Detect which cell encompasses the target text, then output its (X, Y) center coordinate. 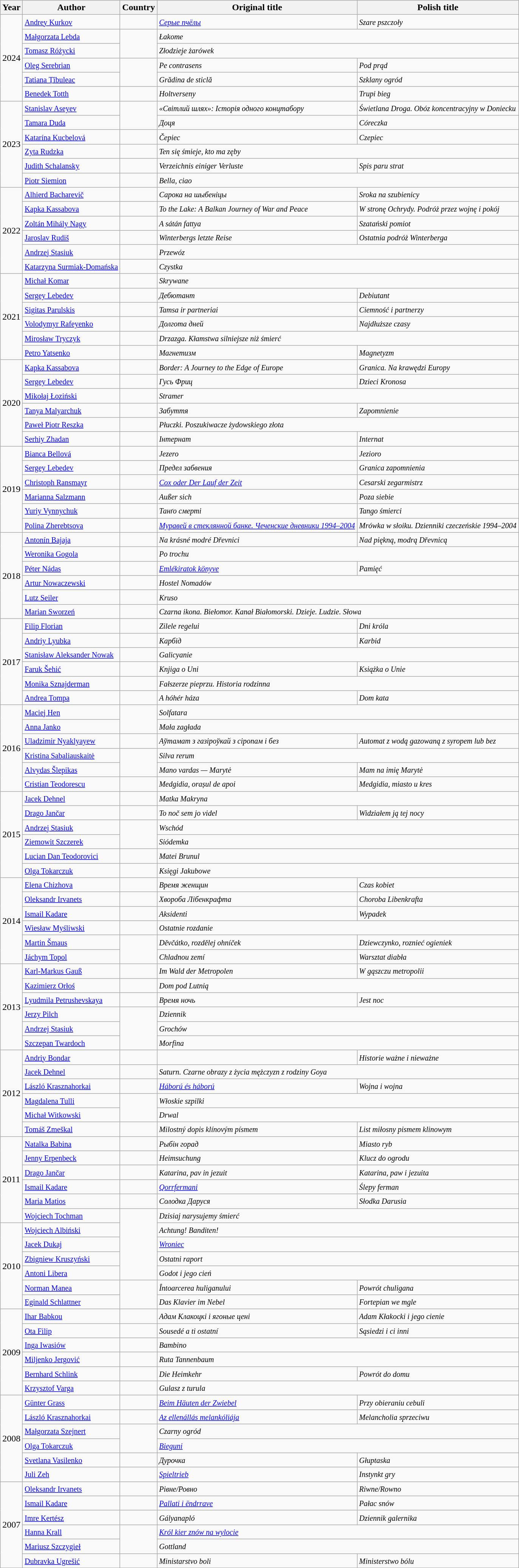
W stronę Ochrydy. Podróż przez wojnę i pokój (438, 209)
Долгота дней (257, 324)
Alvydas Šlepikas (71, 770)
Ihar Babkou (71, 1316)
Wypadek (438, 914)
Dni króla (438, 626)
Widziałem ją tej nocy (438, 813)
Juli Zeh (71, 1474)
Fałszerze pieprzu. Historia rodzinna (338, 683)
Magdalena Tulli (71, 1101)
Volodymyr Rafeyenko (71, 324)
Рыбін горад (257, 1144)
Dom kata (438, 698)
Choroba Libenkrafta (438, 899)
2015 (11, 834)
Katarína Kucbelová (71, 137)
Die Heimkehr (257, 1374)
Holtverseny (257, 94)
Муравей в стеклянной банке. Чеченские дневники 1994–2004 (257, 525)
Verzeichnis einiger Verluste (257, 165)
Adam Kłakocki i jego cienie (438, 1316)
2011 (11, 1180)
Fortepian we mgle (438, 1302)
2018 (11, 575)
Medgidia, miasto u kres (438, 784)
Dziennik (338, 1014)
Ministerstwo bólu (438, 1561)
Galicyanie (338, 655)
Sąsiedzi i ci inni (438, 1330)
Szklany ogród (438, 79)
Judith Schalansky (71, 165)
Petro Yatsenko (71, 353)
Paweł Piotr Reszka (71, 425)
2024 (11, 58)
Michał Witkowski (71, 1115)
Čepiec (257, 137)
Emlékiratok könyve (257, 568)
Na krásné modré Dřevnici (257, 540)
Kruso (338, 597)
Pod prąd (438, 65)
Wojciech Tochman (71, 1215)
Ten się śmieje, kto ma zęby (338, 151)
Sigitas Parulskis (71, 309)
Ministarstvo boli (257, 1561)
Lutz Seiler (71, 597)
Ota Filip (71, 1330)
Spis paru strat (438, 165)
Dziewczynko, roznieć ogieniek (438, 942)
Siódemka (338, 841)
Powrót do domu (438, 1374)
Achtung! Banditen! (338, 1230)
Cristian Teodorescu (71, 784)
Solfatara (338, 712)
Michał Komar (71, 281)
Stanislav Aseyev (71, 108)
Bambino (338, 1345)
Zilele regelui (257, 626)
2010 (11, 1266)
Lyudmila Petrushevskaya (71, 1000)
Sousedé a ti ostatní (257, 1330)
A hóhér háza (257, 698)
Cox oder Der Lauf der Zeit (257, 482)
Maciej Hen (71, 712)
Po trochu (338, 554)
Tango śmierci (438, 511)
Monika Sznajderman (71, 683)
Mano vardas — Marytė (257, 770)
Matka Makryna (338, 798)
Aksidenti (257, 914)
Ziemowit Szczerek (71, 841)
Mała zagłada (338, 727)
Время ночь (257, 1000)
Mam na imię Marytė (438, 770)
W gąszczu metropolii (438, 971)
Außer sich (257, 496)
Jest noc (438, 1000)
Jaroslav Rudiš (71, 238)
Ruta Tannenbaum (338, 1359)
Szare pszczoły (438, 22)
2023 (11, 144)
Карбід (257, 640)
Czarna ikona. Biełomor. Kanał Białomorski. Dzieje. Ludzie. Słowa (338, 611)
Czystka (338, 266)
Дурочка (257, 1460)
Ciemność i partnerzy (438, 309)
Gulasz z turula (338, 1388)
2007 (11, 1525)
Забуття (257, 410)
Czepiec (438, 137)
Drwal (338, 1115)
Günter Grass (71, 1403)
Czas kobiet (438, 885)
Andriy Bondar (71, 1057)
Katarina, paw i jezuita (438, 1172)
Miljenko Jergović (71, 1359)
Year (11, 8)
Morfina (338, 1043)
Kazimierz Orłoś (71, 985)
2020 (11, 403)
Jáchym Topol (71, 957)
Jezero (257, 453)
Magnetyzm (438, 353)
Karl-Markus Gauß (71, 971)
Marian Sworzeń (71, 611)
Głuptaska (438, 1460)
Wiesław Myśliwski (71, 928)
Eginald Schlattner (71, 1302)
Az ellenállás melankóliája (257, 1417)
To noč sem jo videl (257, 813)
Mariusz Szczygieł (71, 1546)
Yuriy Vynnychuk (71, 511)
2012 (11, 1093)
Matei Brunul (338, 856)
Polish title (438, 8)
Jerzy Pilch (71, 1014)
Krzysztof Varga (71, 1388)
Wojna i wojna (438, 1086)
Łakome (338, 36)
Pałac snów (438, 1503)
Dom pod Lutnią (338, 985)
Księgi Jakubowe (338, 870)
Mrówka w słoiku. Dzienniki czeczeńskie 1994–2004 (438, 525)
Jezioro (438, 453)
Internat (438, 439)
Wschód (338, 827)
Nad piękną, modrą Dřevnicą (438, 540)
2008 (11, 1438)
Król kier znów na wylocie (338, 1532)
Medgidia, orașul de apoi (257, 784)
2017 (11, 662)
Elena Chizhova (71, 885)
Heimsuchung (257, 1158)
Riwne/Rowno (438, 1489)
Gottland (338, 1546)
Granica. Na krawędzi Europy (438, 367)
Pamięć (438, 568)
Małgorzata Lebda (71, 36)
Christoph Ransmayr (71, 482)
Filip Florian (71, 626)
Córeczka (438, 122)
Skrywane (338, 281)
Сарока на шыбеніцы (257, 195)
2022 (11, 230)
2019 (11, 489)
Wroniec (338, 1244)
Saturn. Czarne obrazy z życia mężczyzn z rodziny Goya (338, 1072)
To the Lake: A Balkan Journey of War and Peace (257, 209)
Norman Manea (71, 1287)
Martin Šmaus (71, 942)
Godot i jego cień (338, 1273)
Beim Häuten der Zwiebel (257, 1403)
Karbid (438, 640)
Предел забвения (257, 468)
Przewóz (338, 252)
Ostatnia podróż Winterberga (438, 238)
Магнетизм (257, 353)
Poza siebie (438, 496)
Maria Matios (71, 1201)
Bernhard Schlink (71, 1374)
Sroka na szubienicy (438, 195)
Péter Nádas (71, 568)
2009 (11, 1352)
Das Klavier im Nebel (257, 1302)
Powrót chuligana (438, 1287)
A sátán fattya (257, 223)
Время женщин (257, 885)
Granica zapomnienia (438, 468)
Гусь Фриц (257, 381)
«Світлий шлях»: Історія одного концтабору (257, 108)
Marianna Salzmann (71, 496)
2013 (11, 1007)
Аўтамат з газіроўкай з сіропам і без (257, 741)
Zbigniew Kruszyński (71, 1259)
Танґо смерті (257, 511)
Адам Клакоцкі і ягоные цені (257, 1316)
Author (71, 8)
Polina Zherebtsova (71, 525)
Ślepy ferman (438, 1187)
Katarzyna Surmiak-Domańska (71, 266)
Дебютант (257, 295)
Knjiga o Uni (257, 669)
Płuczki. Poszukiwacze żydowskiego złota (338, 425)
Рівне/Ровно (257, 1489)
Zapomnienie (438, 410)
Kristina Sabaliauskaitė (71, 755)
2014 (11, 921)
Dziennik galernika (438, 1517)
Pallati i ëndrrave (257, 1503)
Serhiy Zhadan (71, 439)
Серые пчёлы (257, 22)
Tomasz Różycki (71, 51)
Zyta Rudzka (71, 151)
Melancholia sprzeciwu (438, 1417)
Pe contrasens (257, 65)
Jacek Dukaj (71, 1244)
Jenny Erpenbeck (71, 1158)
Hostel Nomadów (338, 583)
Czarny ogród (338, 1431)
Szatański pomiot (438, 223)
Automat z wodą gazowaną z syropem lub bez (438, 741)
Faruk Šehić (71, 669)
Tatiana Țîbuleac (71, 79)
Instynkt gry (438, 1474)
Trupi bieg (438, 94)
Szczepan Twardoch (71, 1043)
Mikołaj Łoziński (71, 396)
Historie ważne i nieważne (438, 1057)
Weronika Gogola (71, 554)
Wojciech Albiński (71, 1230)
Country (139, 8)
Andrey Kurkov (71, 22)
Antoni Libera (71, 1273)
Dzisiaj narysujemy śmierć (338, 1215)
Artur Nowaczewski (71, 583)
Im Wald der Metropolen (257, 971)
Original title (257, 8)
Chladnou zemí (257, 957)
Tomáš Zmeškal (71, 1129)
Natalka Babina (71, 1144)
Qorrfermani (257, 1187)
Tamsa ir partneriai (257, 309)
Małgorzata Szejnert (71, 1431)
Grădina de sticlă (257, 79)
Bieguni (338, 1446)
Bella, ciao (338, 180)
Svetlana Vasilenko (71, 1460)
Milostný dopis klínovým písmem (257, 1129)
Grochów (338, 1028)
Солодка Даруся (257, 1201)
Dzieci Kronosa (438, 381)
List miłosny pismem klinowym (438, 1129)
Andrea Tompa (71, 698)
Cesarski zegarmistrz (438, 482)
Хвороба Лібенкрафта (257, 899)
Gályanapló (257, 1517)
Zoltán Mihály Nagy (71, 223)
Debiutant (438, 295)
Katarina, pav in jezuit (257, 1172)
Dubravka Ugrešić (71, 1561)
Imre Kertész (71, 1517)
Antonín Bajaja (71, 540)
Lucian Dan Teodorovici (71, 856)
Anna Janko (71, 727)
Mirosław Tryczyk (71, 338)
Drzazga. Kłamstwa silniejsze niż śmierć (338, 338)
Stanisław Aleksander Nowak (71, 655)
Piotr Siemion (71, 180)
Ostatni raport (338, 1259)
Oleg Serebrian (71, 65)
Złodzieje żarówek (338, 51)
2021 (11, 317)
Háború és háború (257, 1086)
Włoskie szpilki (338, 1101)
Benedek Totth (71, 94)
Najdłuższe czasy (438, 324)
Spieltrieb (257, 1474)
Przy obieraniu cebuli (438, 1403)
Winterbergs letzte Reise (257, 238)
Інтернат (257, 439)
Uladzimir Nyaklyayew (71, 741)
2016 (11, 748)
Klucz do ogrodu (438, 1158)
Alhierd Bacharevič (71, 195)
Silva rerum (338, 755)
Świetlana Droga. Obóz koncentracyjny w Doniecku (438, 108)
Andriy Lyubka (71, 640)
Warsztat diabła (438, 957)
Książka o Unie (438, 669)
Ostatnie rozdanie (338, 928)
Întoarcerea huliganului (257, 1287)
Tanya Malyarchuk (71, 410)
Bianca Bellová (71, 453)
Słodka Darusia (438, 1201)
Border: A Journey to the Edge of Europe (257, 367)
Děvčátko, rozdělej ohníček (257, 942)
Miasto ryb (438, 1144)
Stramer (338, 396)
Доця (257, 122)
Hanna Krall (71, 1532)
Tamara Duda (71, 122)
Inga Iwasiów (71, 1345)
